Output the [x, y] coordinate of the center of the cell containing the given text.  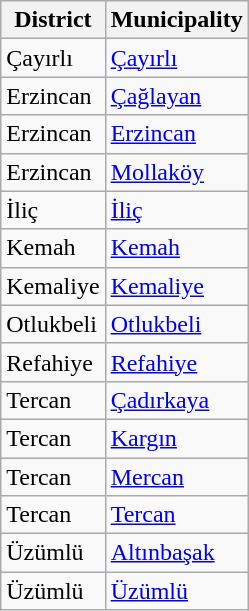
Municipality [176, 20]
District [53, 20]
Kargın [176, 438]
Mercan [176, 477]
Altınbaşak [176, 553]
Çadırkaya [176, 400]
Mollaköy [176, 172]
Çağlayan [176, 96]
